From the cell containing the given text, extract its center point as (X, Y) coordinate. 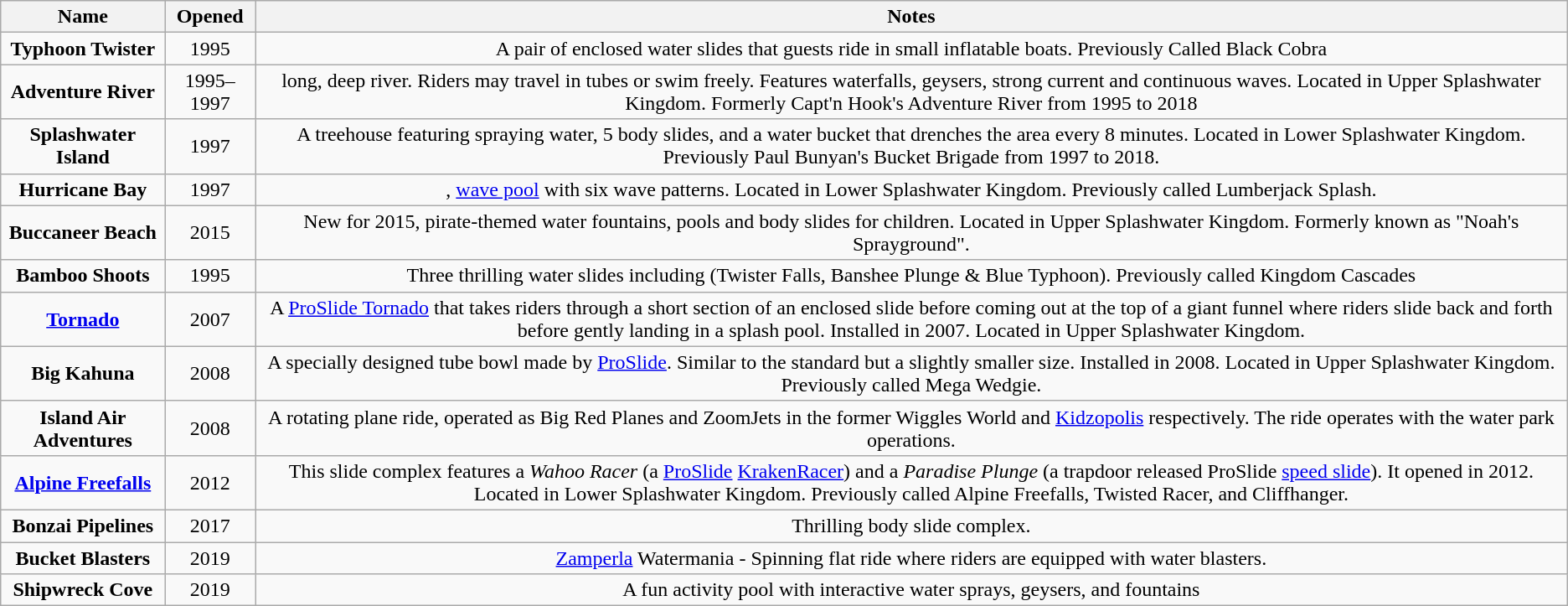
Splashwater Island (83, 146)
A pair of enclosed water slides that guests ride in small inflatable boats. Previously Called Black Cobra (911, 49)
A fun activity pool with interactive water sprays, geysers, and fountains (911, 590)
Tornado (83, 319)
Alpine Freefalls (83, 483)
2007 (210, 319)
Buccaneer Beach (83, 233)
1995–1997 (210, 92)
Big Kahuna (83, 374)
Zamperla Watermania - Spinning flat ride where riders are equipped with water blasters. (911, 557)
Name (83, 17)
Three thrilling water slides including (Twister Falls, Banshee Plunge & Blue Typhoon). Previously called Kingdom Cascades (911, 276)
Opened (210, 17)
Bucket Blasters (83, 557)
Shipwreck Cove (83, 590)
, wave pool with six wave patterns. Located in Lower Splashwater Kingdom. Previously called Lumberjack Splash. (911, 189)
2015 (210, 233)
Bamboo Shoots (83, 276)
Hurricane Bay (83, 189)
Notes (911, 17)
Thrilling body slide complex. (911, 526)
Adventure River (83, 92)
Island Air Adventures (83, 427)
2017 (210, 526)
Bonzai Pipelines (83, 526)
Typhoon Twister (83, 49)
2012 (210, 483)
